Determine the (X, Y) coordinate at the center of the cell enclosing the given text.  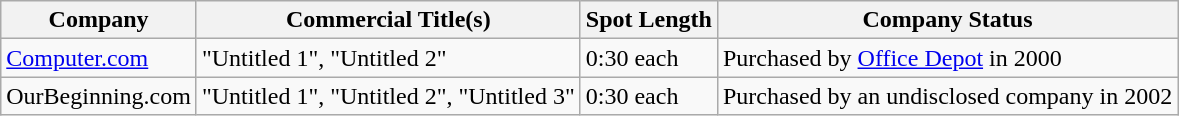
Company Status (947, 20)
Purchased by Office Depot in 2000 (947, 58)
Spot Length (648, 20)
Purchased by an undisclosed company in 2002 (947, 96)
Computer.com (99, 58)
OurBeginning.com (99, 96)
"Untitled 1", "Untitled 2", "Untitled 3" (388, 96)
"Untitled 1", "Untitled 2" (388, 58)
Commercial Title(s) (388, 20)
Company (99, 20)
